Scan for the cell matching the given text and deliver its [x, y] coordinate at center. 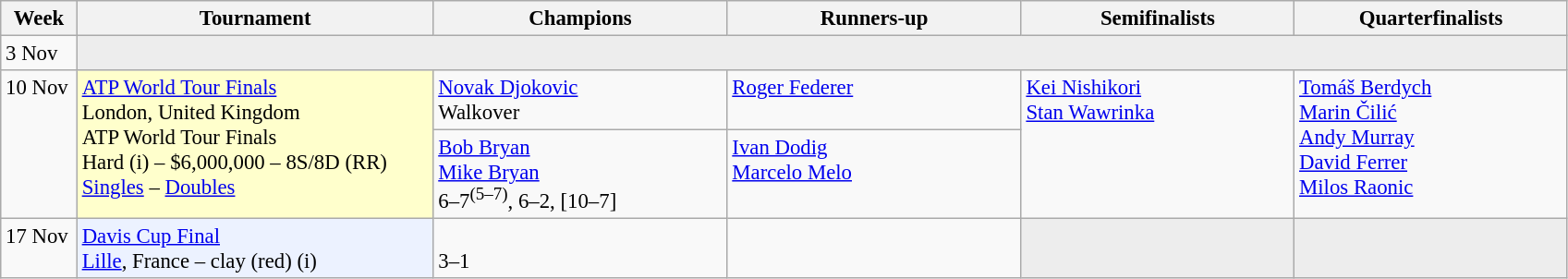
Semifinalists [1158, 18]
Runners-up [874, 18]
Davis Cup Final Lille, France – clay (red) (i) [255, 249]
Ivan Dodig Marcelo Melo [874, 175]
Week [39, 18]
17 Nov [39, 249]
Quarterfinalists [1431, 18]
Bob Bryan Mike Bryan 6–7(5–7), 6–2, [10–7] [580, 175]
Novak Djokovic Walkover [580, 100]
Tournament [255, 18]
Champions [580, 18]
3–1 [580, 249]
Tomáš Berdych Marin Čilić Andy Murray David Ferrer Milos Raonic [1431, 144]
Roger Federer [874, 100]
3 Nov [39, 54]
Kei Nishikori Stan Wawrinka [1158, 144]
ATP World Tour Finals London, United KingdomATP World Tour FinalsHard (i) – $6,000,000 – 8S/8D (RR)Singles – Doubles [255, 144]
10 Nov [39, 144]
